Capture the cell that displays the provided text and extract its [X, Y] central coordinate. 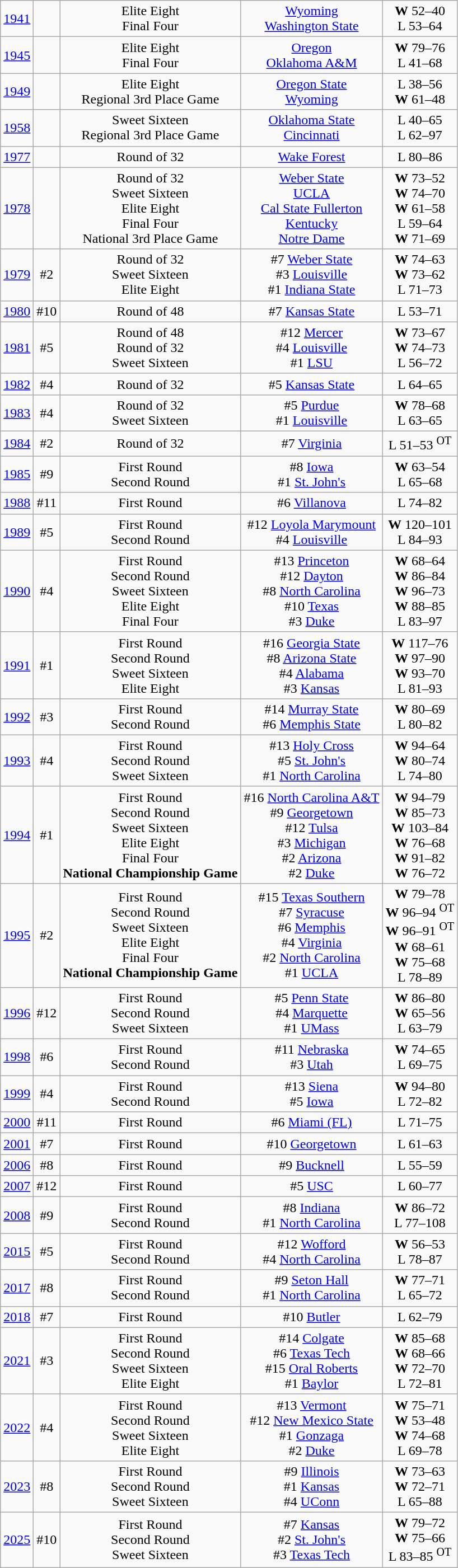
1996 [17, 1013]
Weber StateUCLACal State FullertonKentuckyNotre Dame [311, 208]
1980 [17, 311]
Elite EightRegional 3rd Place Game [150, 92]
1994 [17, 835]
W 94–79W 85–73W 103–84W 76–68W 91–82W 76–72 [420, 835]
L 74–82 [420, 503]
#13 Vermont#12 New Mexico State#1 Gonzaga #2 Duke [311, 1427]
W 74–65L 69–75 [420, 1058]
#13 Siena#5 Iowa [311, 1093]
#9 Seton Hall#1 North Carolina [311, 1288]
L 51–53 OT [420, 443]
2007 [17, 1186]
#16 North Carolina A&T#9 Georgetown#12 Tulsa#3 Michigan#2 Arizona#2 Duke [311, 835]
1977 [17, 157]
L 40–65L 62–97 [420, 128]
W 117–76W 97–90W 93–70L 81–93 [420, 665]
1993 [17, 760]
Sweet SixteenRegional 3rd Place Game [150, 128]
#13 Princeton#12 Dayton#8 North Carolina#10 Texas#3 Duke [311, 591]
#5 USC [311, 1186]
2025 [17, 1540]
2015 [17, 1251]
WyomingWashington State [311, 19]
#6 Villanova [311, 503]
1983 [17, 413]
Round of 32Sweet SixteenElite Eight [150, 275]
W 73–67W 74–73L 56–72 [420, 348]
W 79–78W 96–94 OTW 96–91 OTW 68–61W 75–68L 78–89 [420, 935]
W 79–76L 41–68 [420, 55]
1988 [17, 503]
#13 Holy Cross#5 St. John's#1 North Carolina [311, 760]
1981 [17, 348]
#10 Butler [311, 1317]
#10 Georgetown [311, 1144]
1999 [17, 1093]
L 38–56W 61–48 [420, 92]
L 62–79 [420, 1317]
W 86–80W 65–56L 63–79 [420, 1013]
W 52–40L 53–64 [420, 19]
Oklahoma StateCincinnati [311, 128]
1985 [17, 475]
1958 [17, 128]
1998 [17, 1058]
L 53–71 [420, 311]
L 55–59 [420, 1165]
1979 [17, 275]
W 94–64W 80–74L 74–80 [420, 760]
W 78–68L 63–65 [420, 413]
2022 [17, 1427]
W 79–72 W 75–66 L 83–85 OT [420, 1540]
W 63–54L 65–68 [420, 475]
L 60–77 [420, 1186]
#5 Kansas State [311, 384]
2006 [17, 1165]
#15 Texas Southern#7 Syracuse#6 Memphis#4 Virginia#2 North Carolina#1 UCLA [311, 935]
1995 [17, 935]
W 75–71 W 53–48 W 74–68 L 69–78 [420, 1427]
#12 Loyola Marymount#4 Louisville [311, 532]
W 94–80L 72–82 [420, 1093]
#8 Iowa#1 St. John's [311, 475]
#7 Kansas #2 St. John's #3 Texas Tech [311, 1540]
#9 Illinois #1 Kansas #4 UConn [311, 1486]
#7 Weber State#3 Louisville#1 Indiana State [311, 275]
2018 [17, 1317]
2001 [17, 1144]
1990 [17, 591]
#12 Wofford#4 North Carolina [311, 1251]
#16 Georgia State#8 Arizona State#4 Alabama#3 Kansas [311, 665]
#5 Purdue#1 Louisville [311, 413]
W 77–71L 65–72 [420, 1288]
#12 Mercer#4 Louisville#1 LSU [311, 348]
W 74–63W 73–62L 71–73 [420, 275]
1941 [17, 19]
Wake Forest [311, 157]
Round of 32Sweet Sixteen [150, 413]
2000 [17, 1123]
1984 [17, 443]
Round of 32Sweet SixteenElite EightFinal FourNational 3rd Place Game [150, 208]
1982 [17, 384]
L 71–75 [420, 1123]
Round of 48Round of 32Sweet Sixteen [150, 348]
#7 Virginia [311, 443]
OregonOklahoma A&M [311, 55]
1945 [17, 55]
Oregon StateWyoming [311, 92]
W 80–69L 80–82 [420, 716]
1989 [17, 532]
2023 [17, 1486]
#8 Indiana#1 North Carolina [311, 1215]
W 85–68W 68–66W 72–70L 72–81 [420, 1361]
1978 [17, 208]
#9 Bucknell [311, 1165]
#11 Nebraska#3 Utah [311, 1058]
W 120–101L 84–93 [420, 532]
#14 Murray State#6 Memphis State [311, 716]
L 80–86 [420, 157]
#5 Penn State#4 Marquette#1 UMass [311, 1013]
W 86–72L 77–108 [420, 1215]
L 61–63 [420, 1144]
2008 [17, 1215]
2021 [17, 1361]
First RoundSecond RoundSweet SixteenElite EightFinal Four [150, 591]
L 64–65 [420, 384]
#6 Miami (FL) [311, 1123]
2017 [17, 1288]
#7 Kansas State [311, 311]
1992 [17, 716]
#14 Colgate#6 Texas Tech#15 Oral Roberts#1 Baylor [311, 1361]
W 73–63 W 72–71 L 65–88 [420, 1486]
1991 [17, 665]
1949 [17, 92]
W 56–53L 78–87 [420, 1251]
#6 [47, 1058]
Round of 48 [150, 311]
W 68–64W 86–84W 96–73W 88–85L 83–97 [420, 591]
W 73–52W 74–70W 61–58L 59–64W 71–69 [420, 208]
